Find where the given text appears and provide that cell's center as [x, y] coordinate. 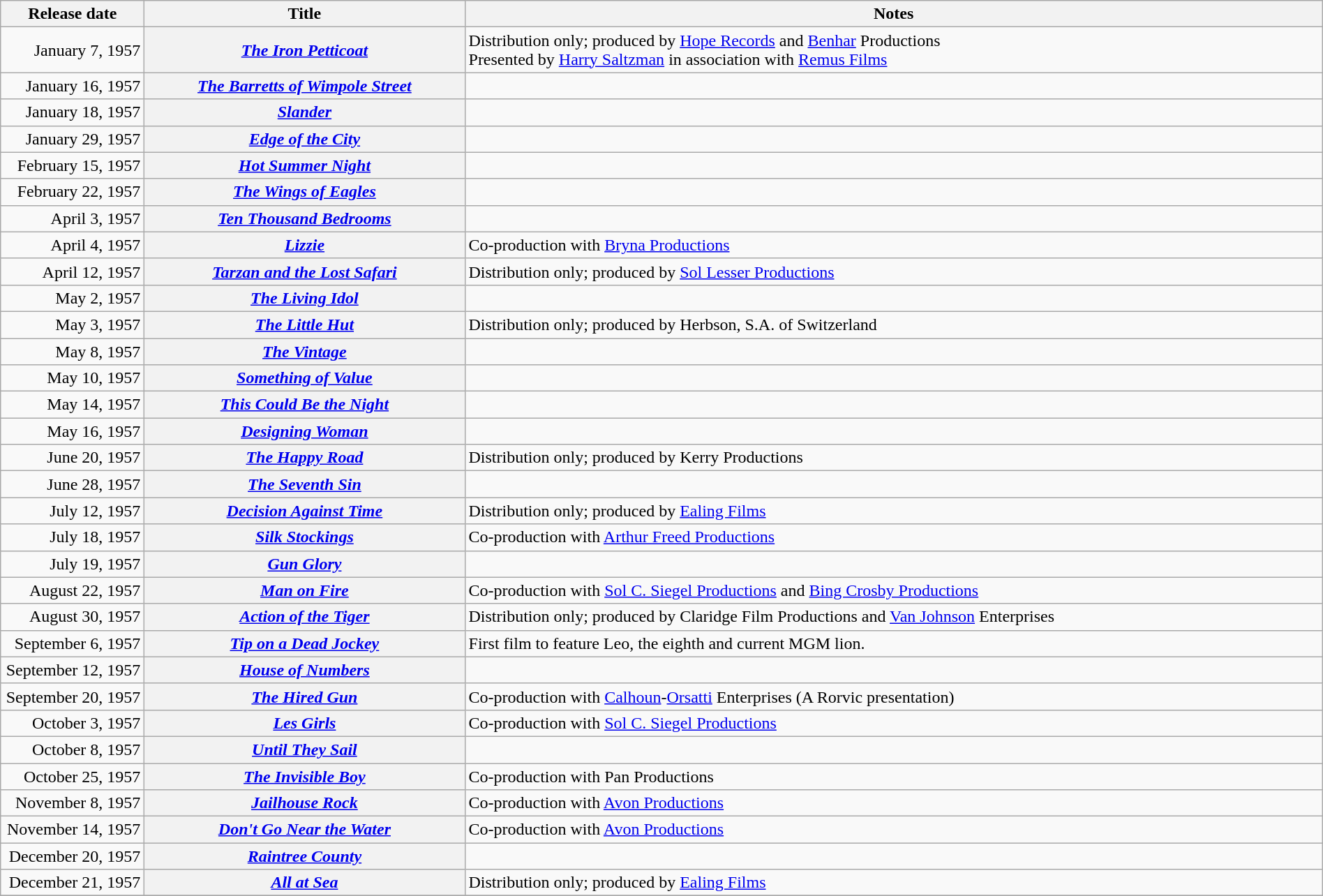
October 3, 1957 [73, 723]
October 25, 1957 [73, 777]
May 3, 1957 [73, 324]
The Iron Petticoat [304, 50]
September 12, 1957 [73, 670]
Action of the Tiger [304, 617]
July 19, 1957 [73, 564]
Decision Against Time [304, 511]
Distribution only; produced by Hope Records and Benhar ProductionsPresented by Harry Saltzman in association with Remus Films [893, 50]
November 8, 1957 [73, 803]
The Seventh Sin [304, 484]
Co-production with Sol C. Siegel Productions and Bing Crosby Productions [893, 590]
August 30, 1957 [73, 617]
May 2, 1957 [73, 298]
Notes [893, 14]
January 7, 1957 [73, 50]
The Happy Road [304, 458]
Slander [304, 112]
Man on Fire [304, 590]
Ten Thousand Bedrooms [304, 218]
June 20, 1957 [73, 458]
The Hired Gun [304, 696]
House of Numbers [304, 670]
February 15, 1957 [73, 165]
October 8, 1957 [73, 749]
May 8, 1957 [73, 351]
The Barretts of Wimpole Street [304, 86]
December 21, 1957 [73, 883]
April 12, 1957 [73, 271]
May 16, 1957 [73, 431]
Distribution only; produced by Sol Lesser Productions [893, 271]
January 18, 1957 [73, 112]
Hot Summer Night [304, 165]
Co-production with Sol C. Siegel Productions [893, 723]
April 4, 1957 [73, 245]
Designing Woman [304, 431]
Until They Sail [304, 749]
Co-production with Arthur Freed Productions [893, 537]
September 20, 1957 [73, 696]
The Little Hut [304, 324]
January 29, 1957 [73, 139]
Raintree County [304, 856]
Distribution only; produced by Herbson, S.A. of Switzerland [893, 324]
Co-production with Calhoun-Orsatti Enterprises (A Rorvic presentation) [893, 696]
July 12, 1957 [73, 511]
May 14, 1957 [73, 405]
April 3, 1957 [73, 218]
Don't Go Near the Water [304, 830]
December 20, 1957 [73, 856]
The Wings of Eagles [304, 192]
All at Sea [304, 883]
Distribution only; produced by Kerry Productions [893, 458]
Title [304, 14]
Lizzie [304, 245]
January 16, 1957 [73, 86]
Silk Stockings [304, 537]
November 14, 1957 [73, 830]
Release date [73, 14]
May 10, 1957 [73, 378]
Les Girls [304, 723]
Co-production with Bryna Productions [893, 245]
The Invisible Boy [304, 777]
August 22, 1957 [73, 590]
Distribution only; produced by Claridge Film Productions and Van Johnson Enterprises [893, 617]
Gun Glory [304, 564]
Co-production with Pan Productions [893, 777]
June 28, 1957 [73, 484]
This Could Be the Night [304, 405]
Tip on a Dead Jockey [304, 643]
Jailhouse Rock [304, 803]
Tarzan and the Lost Safari [304, 271]
First film to feature Leo, the eighth and current MGM lion. [893, 643]
The Living Idol [304, 298]
July 18, 1957 [73, 537]
September 6, 1957 [73, 643]
The Vintage [304, 351]
Something of Value [304, 378]
Edge of the City [304, 139]
February 22, 1957 [73, 192]
